Return [x, y] of the center of cell containing provided text 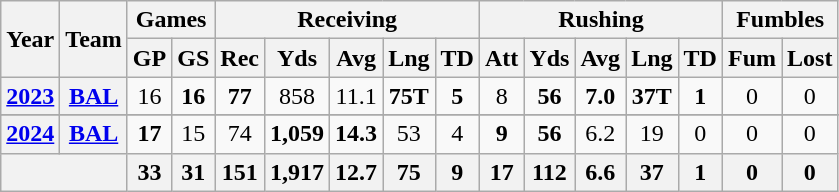
Fumbles [780, 20]
53 [409, 134]
1,059 [298, 134]
Att [501, 58]
37 [652, 172]
GP [149, 58]
1,917 [298, 172]
37T [652, 96]
858 [298, 96]
19 [652, 134]
Receiving [348, 20]
6.2 [600, 134]
Fum [752, 58]
5 [457, 96]
Team [94, 39]
74 [240, 134]
Year [30, 39]
75T [409, 96]
11.1 [356, 96]
15 [194, 134]
31 [194, 172]
GS [194, 58]
Lost [810, 58]
7.0 [600, 96]
8 [501, 96]
12.7 [356, 172]
75 [409, 172]
33 [149, 172]
151 [240, 172]
112 [550, 172]
Games [170, 20]
2023 [30, 96]
Rushing [600, 20]
77 [240, 96]
6.6 [600, 172]
14.3 [356, 134]
Rec [240, 58]
4 [457, 134]
2024 [30, 134]
